Find where the given text appears and provide that cell's center as [X, Y] coordinate. 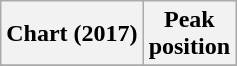
Peakposition [189, 34]
Chart (2017) [72, 34]
